Return [x, y] of the center of cell containing provided text 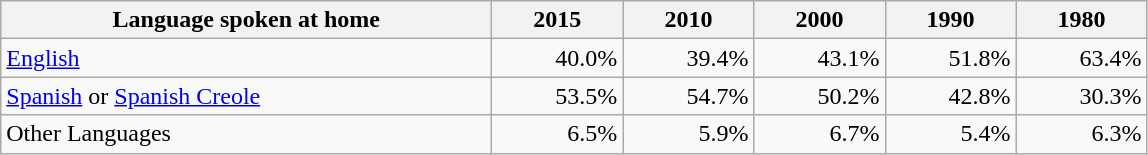
51.8% [950, 58]
Language spoken at home [246, 20]
5.4% [950, 134]
Spanish or Spanish Creole [246, 96]
1990 [950, 20]
2015 [558, 20]
43.1% [820, 58]
63.4% [1082, 58]
English [246, 58]
6.7% [820, 134]
2000 [820, 20]
1980 [1082, 20]
6.3% [1082, 134]
40.0% [558, 58]
54.7% [688, 96]
53.5% [558, 96]
42.8% [950, 96]
Other Languages [246, 134]
6.5% [558, 134]
50.2% [820, 96]
5.9% [688, 134]
39.4% [688, 58]
2010 [688, 20]
30.3% [1082, 96]
